Return [X, Y] of the center of cell containing provided text 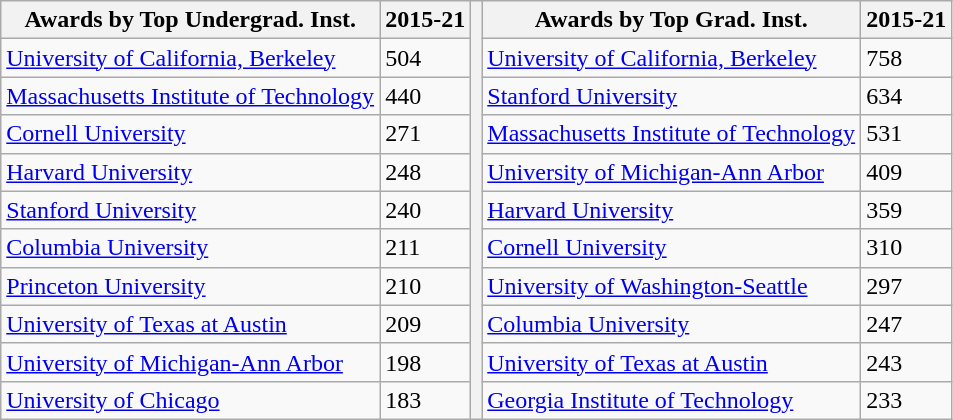
440 [426, 96]
Georgia Institute of Technology [672, 400]
183 [426, 400]
198 [426, 362]
Awards by Top Undergrad. Inst. [190, 20]
Princeton University [190, 286]
240 [426, 210]
Awards by Top Grad. Inst. [672, 20]
University of Washington-Seattle [672, 286]
297 [906, 286]
210 [426, 286]
211 [426, 248]
233 [906, 400]
531 [906, 134]
248 [426, 172]
209 [426, 324]
634 [906, 96]
247 [906, 324]
University of Chicago [190, 400]
359 [906, 210]
243 [906, 362]
271 [426, 134]
310 [906, 248]
758 [906, 58]
409 [906, 172]
504 [426, 58]
